Identify which cell holds the provided text, then report its (x, y) central coordinate. 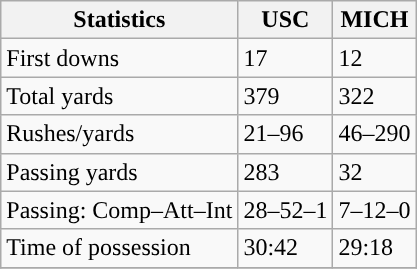
MICH (374, 20)
7–12–0 (374, 210)
Rushes/yards (120, 134)
12 (374, 58)
Total yards (120, 96)
USC (286, 20)
Passing: Comp–Att–Int (120, 210)
21–96 (286, 134)
First downs (120, 58)
32 (374, 172)
379 (286, 96)
46–290 (374, 134)
28–52–1 (286, 210)
29:18 (374, 248)
Passing yards (120, 172)
Statistics (120, 20)
283 (286, 172)
322 (374, 96)
Time of possession (120, 248)
17 (286, 58)
30:42 (286, 248)
